Output the (X, Y) coordinate of the center of the cell containing the given text.  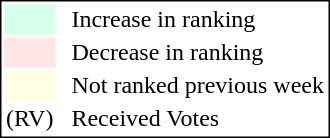
(RV) (29, 119)
Increase in ranking (198, 19)
Received Votes (198, 119)
Decrease in ranking (198, 53)
Not ranked previous week (198, 85)
